Find where the given text appears and provide that cell's center as [X, Y] coordinate. 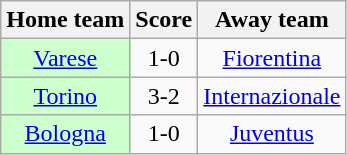
Juventus [272, 134]
Bologna [66, 134]
3-2 [164, 96]
Home team [66, 20]
Internazionale [272, 96]
Score [164, 20]
Away team [272, 20]
Varese [66, 58]
Torino [66, 96]
Fiorentina [272, 58]
